Scan for the cell matching the given text and deliver its (x, y) coordinate at center. 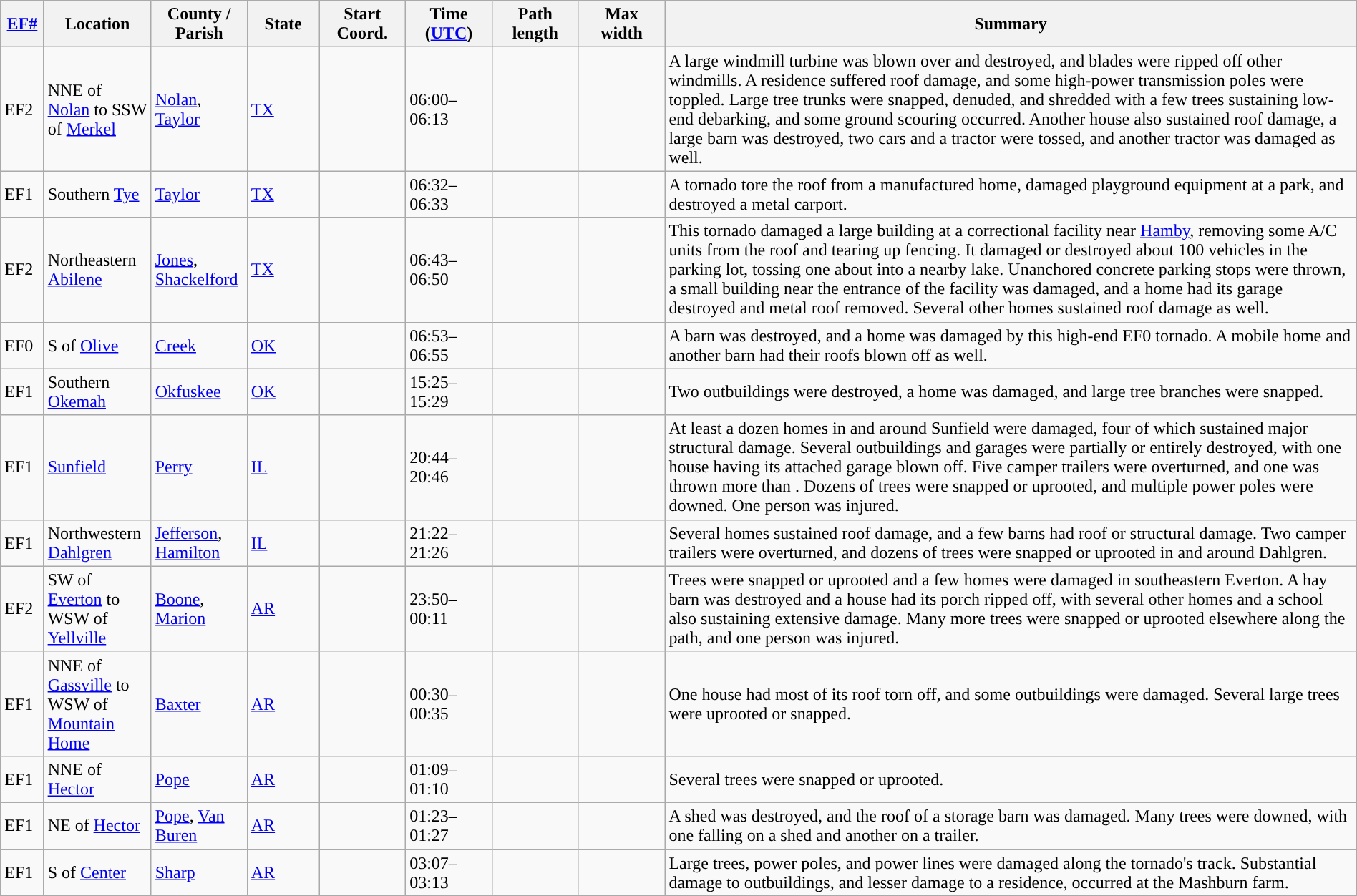
Path length (535, 24)
Max width (621, 24)
NNE of Nolan to SSW of Merkel (97, 109)
NE of Hector (97, 826)
21:22–21:26 (449, 542)
S of Olive (97, 345)
01:09–01:10 (449, 779)
20:44–20:46 (449, 467)
06:43–06:50 (449, 270)
01:23–01:27 (449, 826)
NNE of Gassville to WSW of Mountain Home (97, 703)
S of Center (97, 872)
A barn was destroyed, and a home was damaged by this high-end EF0 tornado. A mobile home and another barn had their roofs blown off as well. (1011, 345)
Location (97, 24)
00:30–00:35 (449, 703)
One house had most of its roof torn off, and some outbuildings were damaged. Several large trees were uprooted or snapped. (1011, 703)
Creek (199, 345)
Sharp (199, 872)
03:07–03:13 (449, 872)
Jones, Shackelford (199, 270)
SW of Everton to WSW of Yellville (97, 608)
Start Coord. (362, 24)
Summary (1011, 24)
Southern Tye (97, 195)
Okfuskee (199, 392)
Boone, Marion (199, 608)
06:32–06:33 (449, 195)
Perry (199, 467)
06:00–06:13 (449, 109)
Two outbuildings were destroyed, a home was damaged, and large tree branches were snapped. (1011, 392)
Sunfield (97, 467)
15:25–15:29 (449, 392)
State (283, 24)
EF# (22, 24)
23:50–00:11 (449, 608)
Southern Okemah (97, 392)
A shed was destroyed, and the roof of a storage barn was damaged. Many trees were downed, with one falling on a shed and another on a trailer. (1011, 826)
Nolan, Taylor (199, 109)
Baxter (199, 703)
EF0 (22, 345)
County / Parish (199, 24)
Jefferson, Hamilton (199, 542)
NNE of Hector (97, 779)
Pope (199, 779)
Northwestern Dahlgren (97, 542)
Taylor (199, 195)
A tornado tore the roof from a manufactured home, damaged playground equipment at a park, and destroyed a metal carport. (1011, 195)
06:53–06:55 (449, 345)
Time (UTC) (449, 24)
Northeastern Abilene (97, 270)
Pope, Van Buren (199, 826)
Several trees were snapped or uprooted. (1011, 779)
